Identify which cell holds the provided text, then report its [x, y] central coordinate. 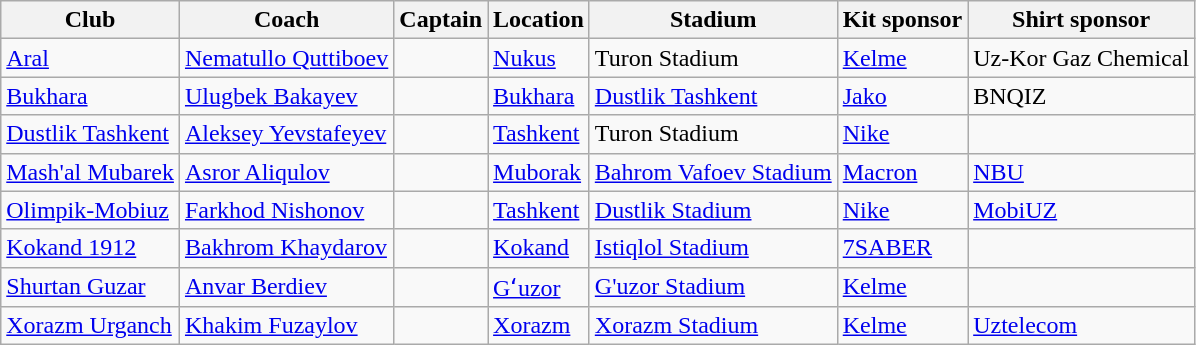
Bakhrom Khaydarov [286, 248]
Shirt sponsor [1082, 20]
Kit sponsor [902, 20]
Uz-Kor Gaz Chemical [1082, 58]
Gʻuzor [539, 287]
Bahrom Vafoev Stadium [713, 172]
Xorazm Urganch [90, 326]
Xorazm [539, 326]
Muborak [539, 172]
Istiqlol Stadium [713, 248]
Coach [286, 20]
Aral [90, 58]
Nukus [539, 58]
G'uzor Stadium [713, 287]
MobiUZ [1082, 210]
Olimpik-Mobiuz [90, 210]
Xorazm Stadium [713, 326]
Aleksey Yevstafeyev [286, 134]
Jako [902, 96]
Location [539, 20]
Asror Aliqulov [286, 172]
Mash'al Mubarek [90, 172]
7SABER [902, 248]
Dustlik Stadium [713, 210]
BNQIZ [1082, 96]
Ulugbek Bakayev [286, 96]
Kokand 1912 [90, 248]
Macron [902, 172]
NBU [1082, 172]
Kokand [539, 248]
Uztelecom [1082, 326]
Captain [441, 20]
Shurtan Guzar [90, 287]
Nematullo Quttiboev [286, 58]
Farkhod Nishonov [286, 210]
Khakim Fuzaylov [286, 326]
Stadium [713, 20]
Anvar Berdiev [286, 287]
Club [90, 20]
